Search for the cell housing the specified text and yield its (X, Y) center coordinate. 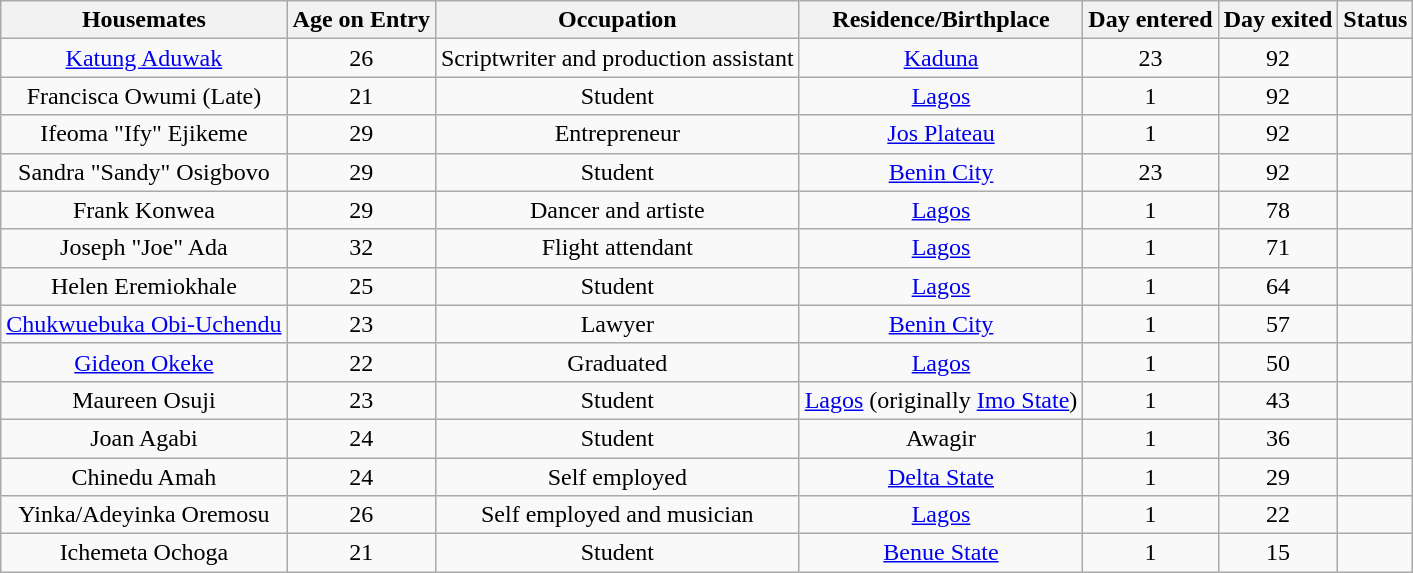
Occupation (617, 20)
Katung Aduwak (144, 58)
57 (1278, 324)
50 (1278, 362)
Lawyer (617, 324)
Helen Eremiokhale (144, 286)
71 (1278, 248)
Jos Plateau (941, 134)
Lagos (originally Imo State) (941, 400)
Self employed (617, 477)
Entrepreneur (617, 134)
Ifeoma "Ify" Ejikeme (144, 134)
Day entered (1150, 20)
Francisca Owumi (Late) (144, 96)
Status (1376, 20)
Chinedu Amah (144, 477)
64 (1278, 286)
25 (361, 286)
Graduated (617, 362)
Kaduna (941, 58)
Joan Agabi (144, 438)
Chukwuebuka Obi-Uchendu (144, 324)
Yinka/Adeyinka Oremosu (144, 515)
Scriptwriter and production assistant (617, 58)
78 (1278, 210)
Housemates (144, 20)
Maureen Osuji (144, 400)
Flight attendant (617, 248)
Awagir (941, 438)
32 (361, 248)
Age on Entry (361, 20)
43 (1278, 400)
Gideon Okeke (144, 362)
Sandra "Sandy" Osigbovo (144, 172)
Residence/Birthplace (941, 20)
Self employed and musician (617, 515)
Day exited (1278, 20)
36 (1278, 438)
15 (1278, 553)
Benue State (941, 553)
Delta State (941, 477)
Dancer and artiste (617, 210)
Ichemeta Ochoga (144, 553)
Joseph "Joe" Ada (144, 248)
Frank Konwea (144, 210)
